Scan for the cell matching the given text and deliver its (X, Y) coordinate at center. 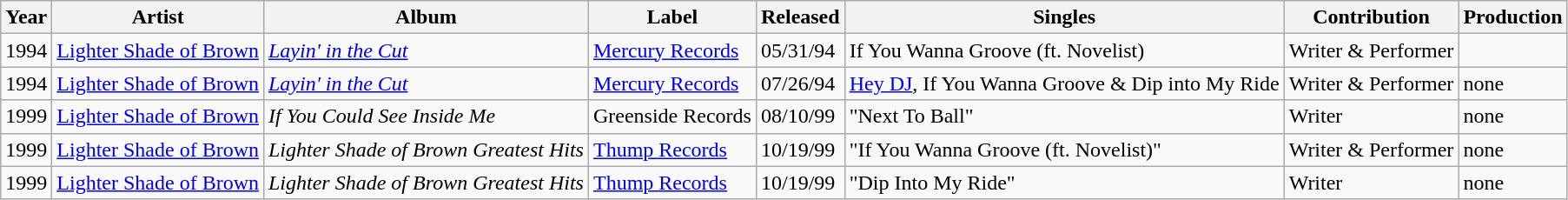
Artist (158, 17)
Singles (1064, 17)
08/10/99 (800, 117)
"Next To Ball" (1064, 117)
Label (672, 17)
"Dip Into My Ride" (1064, 183)
07/26/94 (800, 83)
Greenside Records (672, 117)
Year (26, 17)
Production (1513, 17)
05/31/94 (800, 50)
"If You Wanna Groove (ft. Novelist)" (1064, 150)
If You Wanna Groove (ft. Novelist) (1064, 50)
Hey DJ, If You Wanna Groove & Dip into My Ride (1064, 83)
Released (800, 17)
If You Could See Inside Me (426, 117)
Album (426, 17)
Contribution (1371, 17)
